Detect which cell encompasses the target text, then output its (x, y) center coordinate. 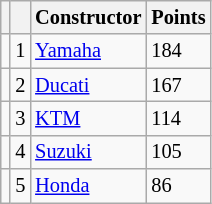
Constructor (88, 17)
Yamaha (88, 51)
Points (178, 17)
5 (20, 186)
Ducati (88, 85)
Suzuki (88, 152)
2 (20, 85)
1 (20, 51)
Honda (88, 186)
86 (178, 186)
105 (178, 152)
KTM (88, 118)
167 (178, 85)
114 (178, 118)
184 (178, 51)
4 (20, 152)
3 (20, 118)
